Extract the (X, Y) coordinate from the center of the cell holding the provided text.  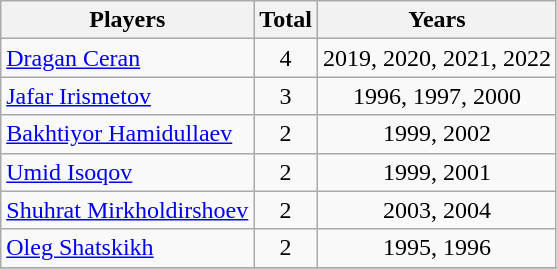
Jafar Irismetov (128, 96)
Umid Isoqov (128, 172)
2003, 2004 (436, 210)
1995, 1996 (436, 248)
2019, 2020, 2021, 2022 (436, 58)
Oleg Shatskikh (128, 248)
1999, 2001 (436, 172)
Years (436, 20)
Players (128, 20)
1996, 1997, 2000 (436, 96)
Total (286, 20)
Bakhtiyor Hamidullaev (128, 134)
3 (286, 96)
Shuhrat Mirkholdirshoev (128, 210)
Dragan Ceran (128, 58)
4 (286, 58)
1999, 2002 (436, 134)
